Return the [x, y] coordinate for the center point of the cell that contains the specified text.  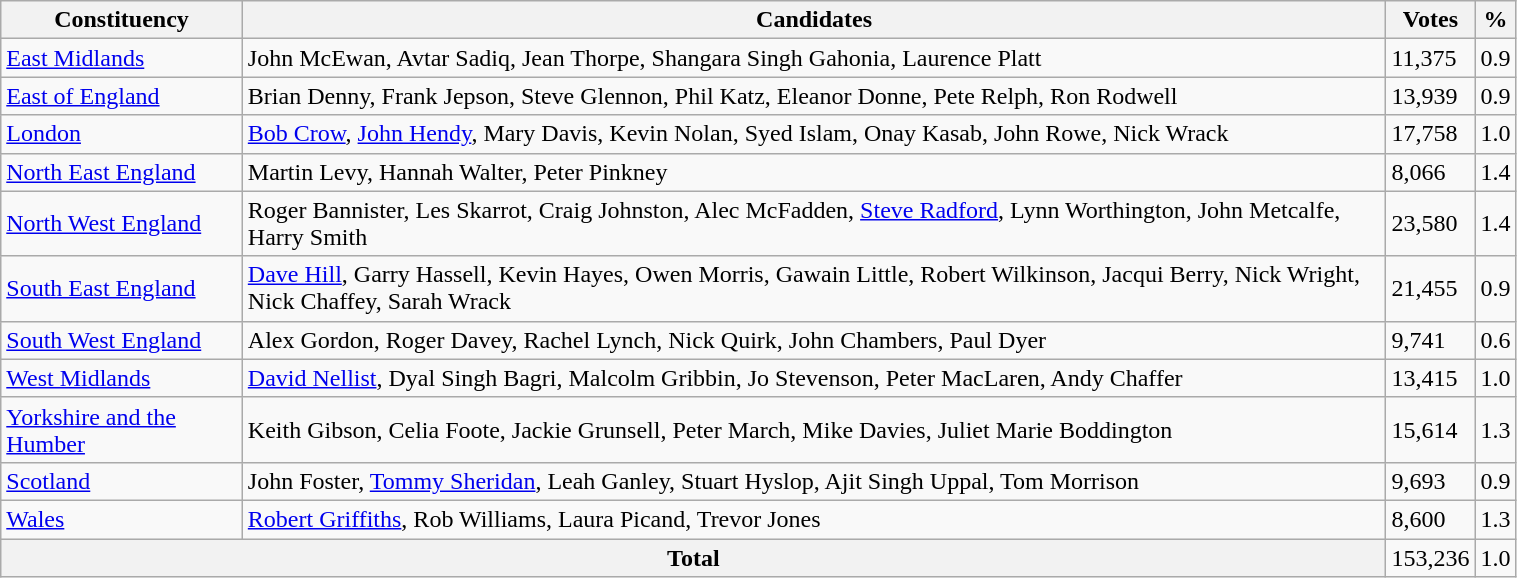
David Nellist, Dyal Singh Bagri, Malcolm Gribbin, Jo Stevenson, Peter MacLaren, Andy Chaffer [814, 378]
Keith Gibson, Celia Foote, Jackie Grunsell, Peter March, Mike Davies, Juliet Marie Boddington [814, 430]
23,580 [1430, 224]
Martin Levy, Hannah Walter, Peter Pinkney [814, 172]
East of England [122, 96]
Votes [1430, 20]
21,455 [1430, 288]
Dave Hill, Garry Hassell, Kevin Hayes, Owen Morris, Gawain Little, Robert Wilkinson, Jacqui Berry, Nick Wright, Nick Chaffey, Sarah Wrack [814, 288]
8,066 [1430, 172]
Wales [122, 519]
8,600 [1430, 519]
John Foster, Tommy Sheridan, Leah Ganley, Stuart Hyslop, Ajit Singh Uppal, Tom Morrison [814, 481]
North East England [122, 172]
West Midlands [122, 378]
East Midlands [122, 58]
15,614 [1430, 430]
Scotland [122, 481]
North West England [122, 224]
John McEwan, Avtar Sadiq, Jean Thorpe, Shangara Singh Gahonia, Laurence Platt [814, 58]
Total [694, 557]
Constituency [122, 20]
Yorkshire and the Humber [122, 430]
9,741 [1430, 340]
Roger Bannister, Les Skarrot, Craig Johnston, Alec McFadden, Steve Radford, Lynn Worthington, John Metcalfe, Harry Smith [814, 224]
South West England [122, 340]
13,939 [1430, 96]
11,375 [1430, 58]
Brian Denny, Frank Jepson, Steve Glennon, Phil Katz, Eleanor Donne, Pete Relph, Ron Rodwell [814, 96]
13,415 [1430, 378]
153,236 [1430, 557]
London [122, 134]
Candidates [814, 20]
0.6 [1496, 340]
Bob Crow, John Hendy, Mary Davis, Kevin Nolan, Syed Islam, Onay Kasab, John Rowe, Nick Wrack [814, 134]
9,693 [1430, 481]
South East England [122, 288]
Robert Griffiths, Rob Williams, Laura Picand, Trevor Jones [814, 519]
% [1496, 20]
Alex Gordon, Roger Davey, Rachel Lynch, Nick Quirk, John Chambers, Paul Dyer [814, 340]
17,758 [1430, 134]
